Scan for the cell matching the given text and deliver its [x, y] coordinate at center. 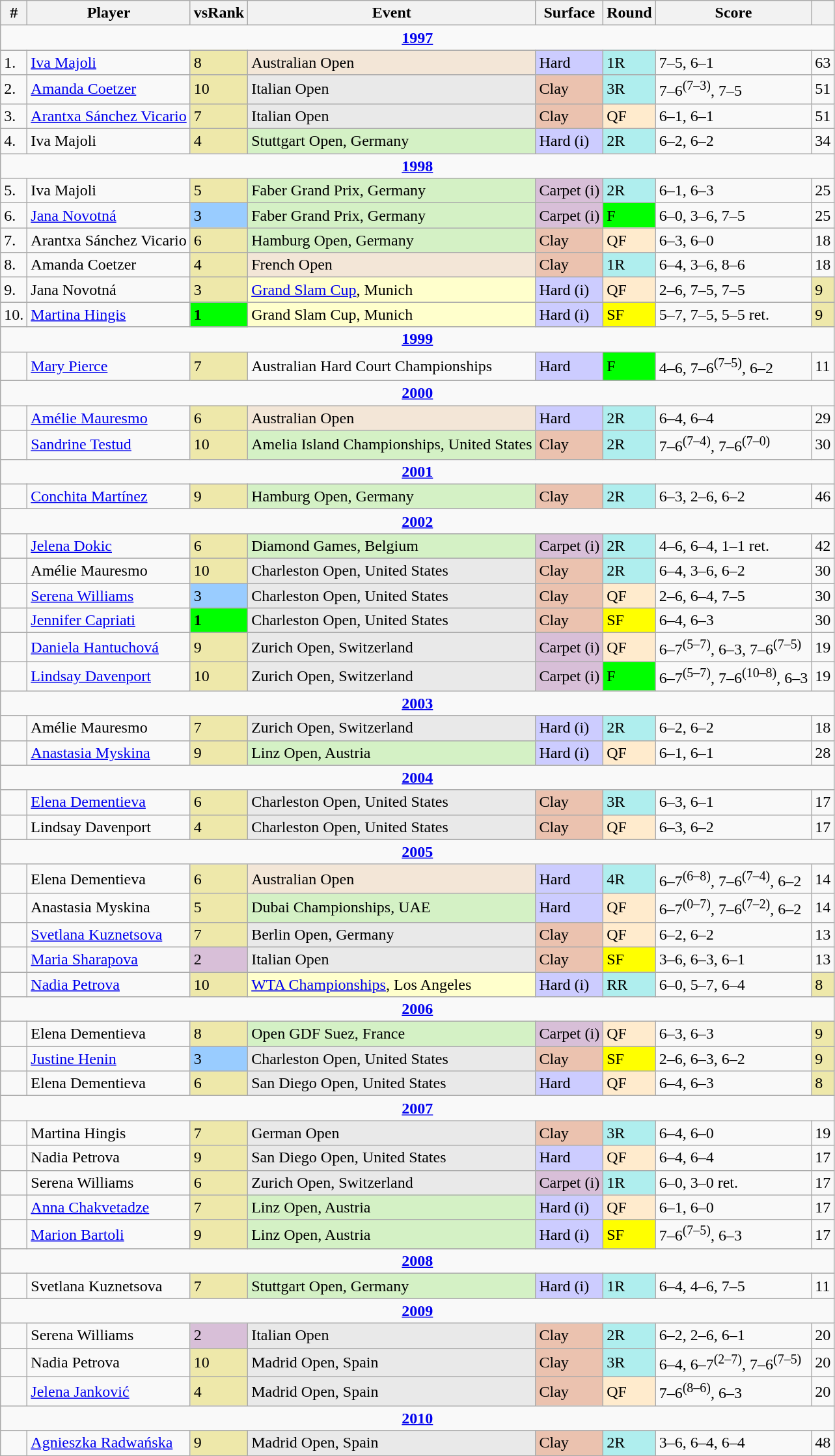
2003 [418, 703]
6–0, 3–0 ret. [733, 1183]
Diamond Games, Belgium [392, 546]
2002 [418, 521]
Surface [569, 13]
Amelia Island Championships, United States [392, 445]
2010 [418, 1418]
28 [823, 753]
2009 [418, 1311]
6–0, 5–7, 6–4 [733, 985]
1999 [418, 339]
2005 [418, 852]
6–3, 2–6, 6–2 [733, 496]
Event [392, 13]
6–7(5–7), 6–3, 7–6(7–5) [733, 647]
# [14, 13]
8. [14, 265]
2007 [418, 1108]
4–6, 6–4, 1–1 ret. [733, 546]
Conchita Martínez [109, 496]
Maria Sharapova [109, 960]
Anna Chakvetadze [109, 1207]
6–4, 4–6, 7–5 [733, 1286]
9. [14, 290]
6–0, 3–6, 7–5 [733, 216]
4. [14, 141]
French Open [392, 265]
6–4, 6–7(2–7), 7–6(7–5) [733, 1362]
7–5, 6–1 [733, 63]
RR [629, 985]
3–6, 6–4, 6–4 [733, 1443]
2008 [418, 1261]
Agnieszka Radwańska [109, 1443]
5. [14, 191]
7–6(7–4), 7–6(7–0) [733, 445]
2. [14, 90]
6–7(6–8), 7–6(7–4), 6–2 [733, 879]
3. [14, 116]
34 [823, 141]
6–3, 6–3 [733, 1034]
46 [823, 496]
Jennifer Capriati [109, 621]
Mary Pierce [109, 366]
German Open [392, 1133]
4R [629, 879]
2004 [418, 777]
Jelena Janković [109, 1392]
1998 [418, 166]
Sandrine Testud [109, 445]
2006 [418, 1009]
6–2, 2–6, 6–1 [733, 1336]
Score [733, 13]
Round [629, 13]
29 [823, 418]
Marion Bartoli [109, 1235]
6–4, 3–6, 6–2 [733, 571]
Daniela Hantuchová [109, 647]
vsRank [219, 13]
Berlin Open, Germany [392, 934]
Player [109, 13]
6–7(5–7), 7–6(10–8), 6–3 [733, 676]
6. [14, 216]
6–7(0–7), 7–6(7–2), 6–2 [733, 908]
7–6(7–5), 6–3 [733, 1235]
6–3, 6–0 [733, 240]
Dubai Championships, UAE [392, 908]
48 [823, 1443]
6–1, 6–0 [733, 1207]
3–6, 6–3, 6–1 [733, 960]
6–3, 6–1 [733, 802]
63 [823, 63]
5–7, 7–5, 5–5 ret. [733, 315]
Jelena Dokic [109, 546]
6–4, 6–0 [733, 1133]
6–3, 6–2 [733, 827]
2001 [418, 471]
1. [14, 63]
7–6(8–6), 6–3 [733, 1392]
1997 [418, 38]
6–1, 6–3 [733, 191]
7–6(7–3), 7–5 [733, 90]
6–4, 3–6, 8–6 [733, 265]
2000 [418, 393]
4–6, 7–6(7–5), 6–2 [733, 366]
2–6, 7–5, 7–5 [733, 290]
10. [14, 315]
Justine Henin [109, 1059]
7. [14, 240]
Open GDF Suez, France [392, 1034]
42 [823, 546]
2–6, 6–3, 6–2 [733, 1059]
Australian Hard Court Championships [392, 366]
2–6, 6–4, 7–5 [733, 596]
WTA Championships, Los Angeles [392, 985]
